Identify which cell holds the provided text, then report its (x, y) central coordinate. 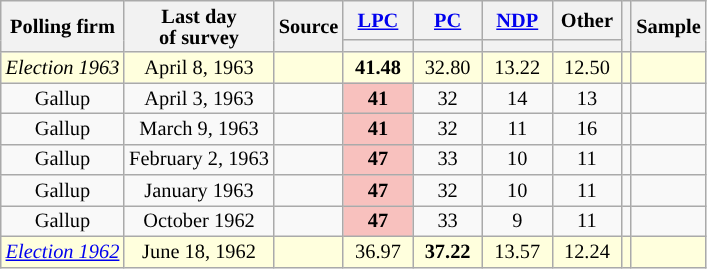
February 2, 1963 (199, 160)
13 (587, 98)
13.57 (517, 252)
12.24 (587, 252)
Election 1963 (62, 68)
March 9, 1963 (199, 128)
41.48 (378, 68)
Source (308, 26)
Last day of survey (199, 26)
37.22 (448, 252)
January 1963 (199, 190)
Other (587, 20)
13.22 (517, 68)
36.97 (378, 252)
April 8, 1963 (199, 68)
LPC (378, 20)
32.80 (448, 68)
PC (448, 20)
Election 1962 (62, 252)
16 (587, 128)
9 (517, 220)
Sample (668, 26)
NDP (517, 20)
Polling firm (62, 26)
April 3, 1963 (199, 98)
12.50 (587, 68)
June 18, 1962 (199, 252)
October 1962 (199, 220)
14 (517, 98)
